Determine the (x, y) coordinate at the center of the cell enclosing the given text.  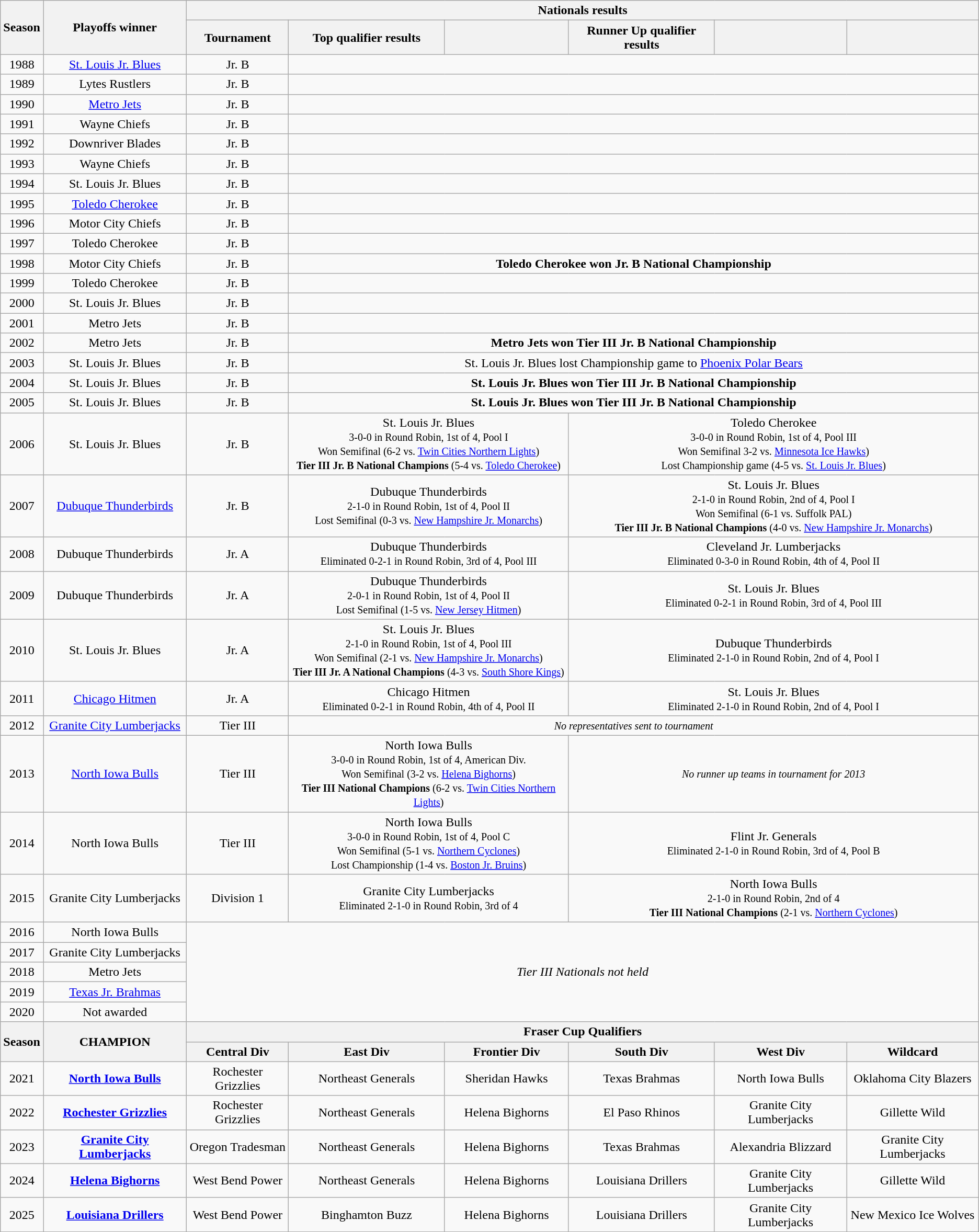
1995 (22, 203)
2010 (22, 651)
2025 (22, 1214)
St. Louis Jr. BluesEliminated 2-1-0 in Round Robin, 2nd of 4, Pool I (773, 699)
1996 (22, 223)
1991 (22, 124)
El Paso Rhinos (641, 1113)
1989 (22, 84)
Dubuque Thunderbirds2-0-1 in Round Robin, 1st of 4, Pool IILost Semifinal (1-5 vs. New Jersey Hitmen) (429, 595)
2012 (22, 725)
Chicago HitmenEliminated 0-2-1 in Round Robin, 4th of 4, Pool II (429, 699)
Central Div (237, 1052)
Flint Jr. GeneralsEliminated 2-1-0 in Round Robin, 3rd of 4, Pool B (773, 843)
Not awarded (115, 1012)
Oklahoma City Blazers (913, 1078)
Playoffs winner (115, 27)
Binghamton Buzz (367, 1214)
2006 (22, 443)
2015 (22, 898)
Metro Jets won Tier III Jr. B National Championship (634, 343)
Downriver Blades (115, 144)
1990 (22, 104)
South Div (641, 1052)
West Div (780, 1052)
Cleveland Jr. LumberjacksEliminated 0-3-0 in Round Robin, 4th of 4, Pool II (773, 554)
1994 (22, 184)
New Mexico Ice Wolves (913, 1214)
2024 (22, 1181)
Lytes Rustlers (115, 84)
1999 (22, 283)
CHAMPION (115, 1042)
East Div (367, 1052)
Granite City LumberjacksEliminated 2-1-0 in Round Robin, 3rd of 4 (429, 898)
St. Louis Jr. Blues lost Championship game to Phoenix Polar Bears (634, 363)
Tier III Nationals not held (583, 972)
Fraser Cup Qualifiers (583, 1032)
2011 (22, 699)
2004 (22, 383)
1988 (22, 64)
2002 (22, 343)
Tournament (237, 38)
2021 (22, 1078)
No representatives sent to tournament (634, 725)
Toledo Cherokee won Jr. B National Championship (634, 263)
Dubuque ThunderbirdsEliminated 2-1-0 in Round Robin, 2nd of 4, Pool I (773, 651)
1993 (22, 164)
Chicago Hitmen (115, 699)
2008 (22, 554)
Sheridan Hawks (506, 1078)
2007 (22, 506)
Nationals results (583, 10)
2005 (22, 403)
2018 (22, 972)
1998 (22, 263)
Toledo Cherokee3-0-0 in Round Robin, 1st of 4, Pool IIIWon Semifinal 3-2 vs. Minnesota Ice Hawks)Lost Championship game (4-5 vs. St. Louis Jr. Blues) (773, 443)
1997 (22, 243)
Texas Jr. Brahmas (115, 992)
Oregon Tradesman (237, 1146)
St. Louis Jr. BluesEliminated 0-2-1 in Round Robin, 3rd of 4, Pool III (773, 595)
2020 (22, 1012)
2001 (22, 323)
North Iowa Bulls3-0-0 in Round Robin, 1st of 4, Pool CWon Semifinal (5-1 vs. Northern Cyclones)Lost Championship (1-4 vs. Boston Jr. Bruins) (429, 843)
Alexandria Blizzard (780, 1146)
2009 (22, 595)
2003 (22, 363)
Dubuque ThunderbirdsEliminated 0-2-1 in Round Robin, 3rd of 4, Pool III (429, 554)
No runner up teams in tournament for 2013 (773, 773)
2013 (22, 773)
Division 1 (237, 898)
2017 (22, 952)
2022 (22, 1113)
Runner Up qualifier results (641, 38)
Wildcard (913, 1052)
North Iowa Bulls2-1-0 in Round Robin, 2nd of 4Tier III National Champions (2-1 vs. Northern Cyclones) (773, 898)
2016 (22, 932)
Frontier Div (506, 1052)
2014 (22, 843)
2023 (22, 1146)
1992 (22, 144)
2019 (22, 992)
Top qualifier results (367, 38)
Dubuque Thunderbirds2-1-0 in Round Robin, 1st of 4, Pool IILost Semifinal (0-3 vs. New Hampshire Jr. Monarchs) (429, 506)
2000 (22, 303)
